Pinpoint the cell where the given text exists, returning its (x, y) midpoint coordinate. 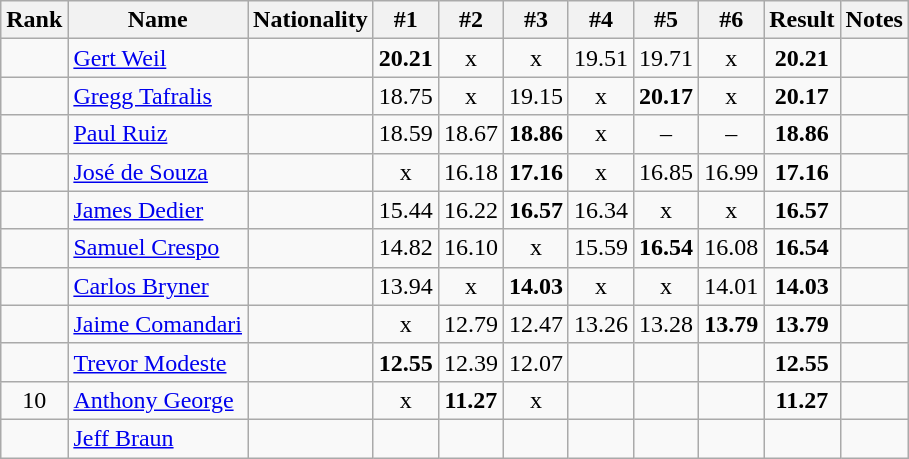
Rank (34, 20)
16.22 (470, 210)
#3 (536, 20)
19.15 (536, 96)
10 (34, 400)
14.01 (732, 286)
16.99 (732, 172)
Nationality (311, 20)
13.94 (406, 286)
12.47 (536, 324)
14.82 (406, 248)
13.28 (666, 324)
José de Souza (158, 172)
Anthony George (158, 400)
16.85 (666, 172)
#5 (666, 20)
Gert Weil (158, 58)
Jeff Braun (158, 438)
19.51 (600, 58)
Carlos Bryner (158, 286)
16.08 (732, 248)
#2 (470, 20)
#4 (600, 20)
Samuel Crespo (158, 248)
#1 (406, 20)
Gregg Tafralis (158, 96)
15.44 (406, 210)
18.59 (406, 134)
16.10 (470, 248)
12.39 (470, 362)
Notes (874, 20)
18.67 (470, 134)
16.18 (470, 172)
18.75 (406, 96)
#6 (732, 20)
Paul Ruiz (158, 134)
Trevor Modeste (158, 362)
Name (158, 20)
12.79 (470, 324)
James Dedier (158, 210)
12.07 (536, 362)
13.26 (600, 324)
Result (802, 20)
Jaime Comandari (158, 324)
15.59 (600, 248)
19.71 (666, 58)
16.34 (600, 210)
